Find where the given text appears and provide that cell's center as [X, Y] coordinate. 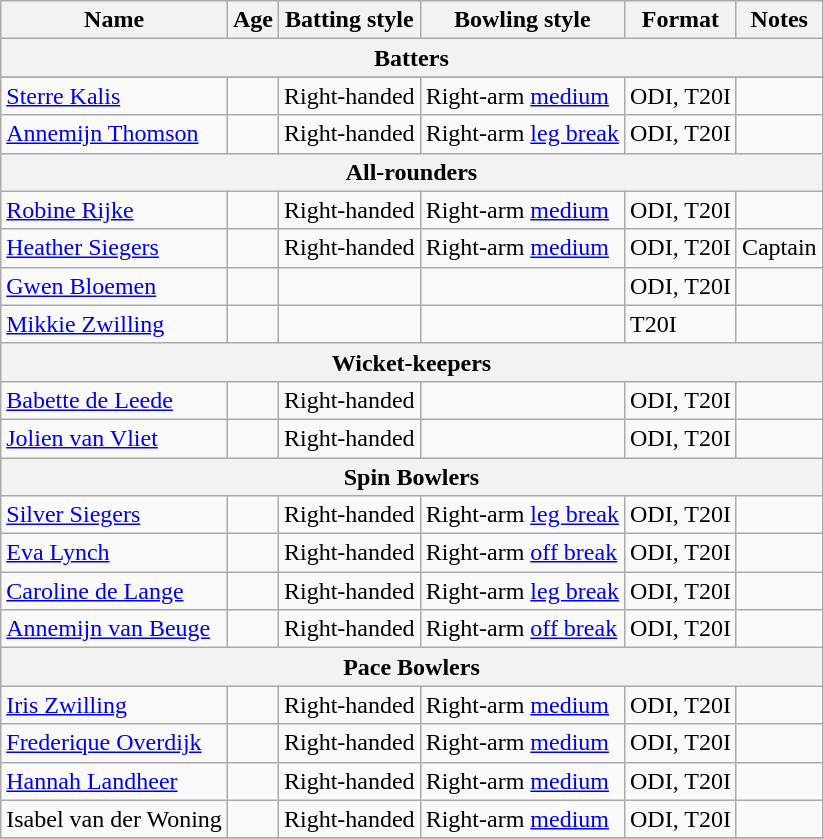
Sterre Kalis [114, 96]
Gwen Bloemen [114, 286]
Annemijn Thomson [114, 134]
Name [114, 20]
Babette de Leede [114, 400]
Annemijn van Beuge [114, 629]
Pace Bowlers [412, 667]
Bowling style [522, 20]
Wicket-keepers [412, 362]
Batting style [349, 20]
Isabel van der Woning [114, 819]
Robine Rijke [114, 210]
Format [680, 20]
Eva Lynch [114, 553]
Batters [412, 58]
T20I [680, 324]
Mikkie Zwilling [114, 324]
Caroline de Lange [114, 591]
Heather Siegers [114, 248]
Notes [779, 20]
Spin Bowlers [412, 477]
Jolien van Vliet [114, 438]
Age [252, 20]
Iris Zwilling [114, 705]
All-rounders [412, 172]
Frederique Overdijk [114, 743]
Captain [779, 248]
Hannah Landheer [114, 781]
Silver Siegers [114, 515]
